Locate the cell with the specified text and output its [x, y] center coordinate. 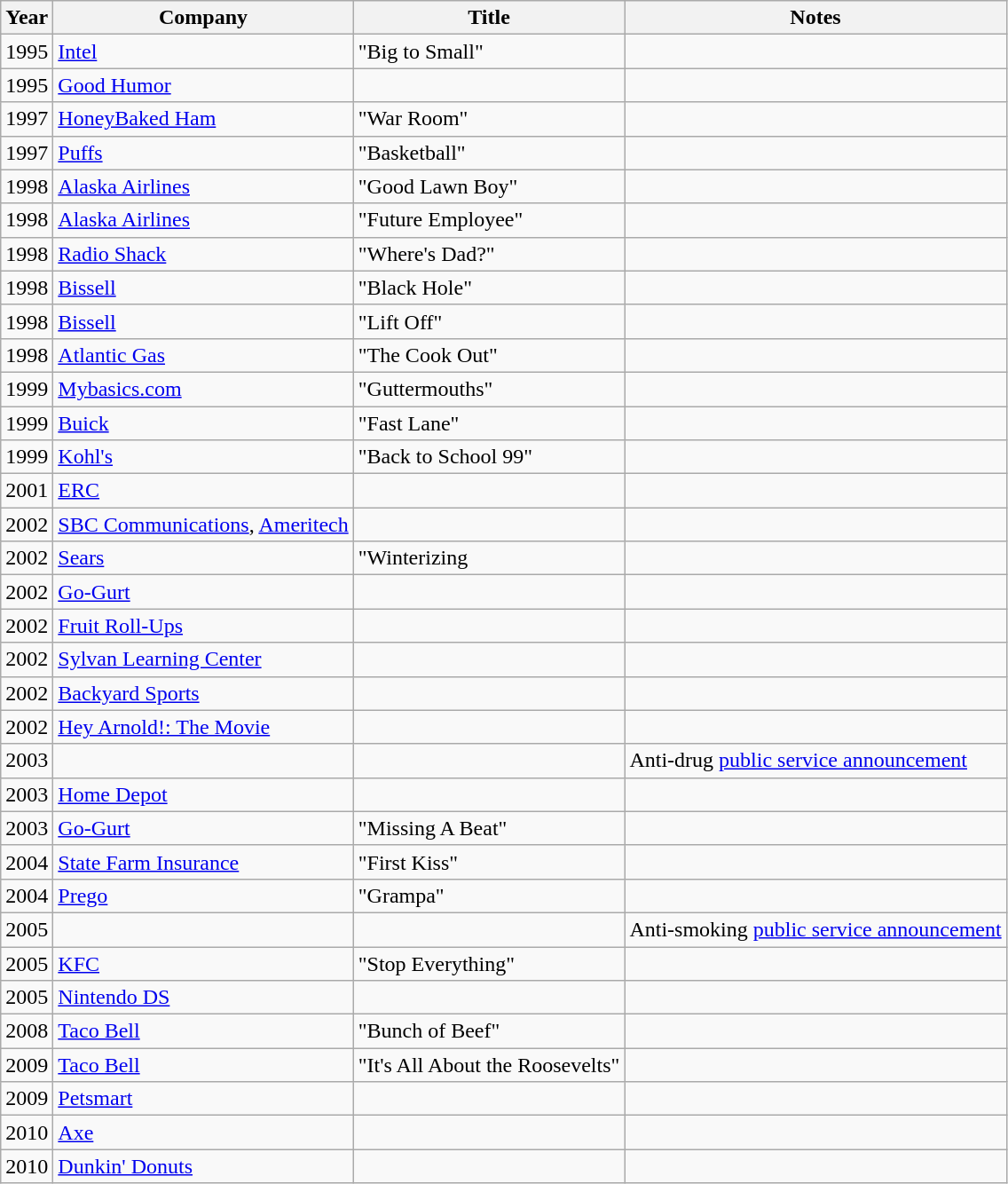
Mybasics.com [203, 389]
Petsmart [203, 1099]
Good Humor [203, 85]
SBC Communications, Ameritech [203, 525]
ERC [203, 491]
"The Cook Out" [489, 355]
"Winterizing [489, 558]
"Guttermouths" [489, 389]
Company [203, 18]
Title [489, 18]
"War Room" [489, 119]
Nintendo DS [203, 998]
"Fast Lane" [489, 423]
Fruit Roll-Ups [203, 626]
"Good Lawn Boy" [489, 186]
Year [27, 18]
Prego [203, 896]
Sylvan Learning Center [203, 659]
2001 [27, 491]
Notes [815, 18]
Radio Shack [203, 254]
Buick [203, 423]
"Missing A Beat" [489, 828]
"Grampa" [489, 896]
"Future Employee" [489, 220]
"Back to School 99" [489, 457]
Axe [203, 1133]
Puffs [203, 153]
"It's All About the Roosevelts" [489, 1065]
"Stop Everything" [489, 963]
HoneyBaked Ham [203, 119]
"Basketball" [489, 153]
Anti-smoking public service announcement [815, 929]
Atlantic Gas [203, 355]
"Lift Off" [489, 321]
"Black Hole" [489, 288]
"First Kiss" [489, 862]
Hey Arnold!: The Movie [203, 727]
State Farm Insurance [203, 862]
Backyard Sports [203, 693]
Sears [203, 558]
2008 [27, 1031]
KFC [203, 963]
"Where's Dad?" [489, 254]
Home Depot [203, 794]
"Big to Small" [489, 51]
Dunkin' Donuts [203, 1166]
Intel [203, 51]
Anti-drug public service announcement [815, 761]
Kohl's [203, 457]
"Bunch of Beef" [489, 1031]
